Pinpoint the cell where the given text exists, returning its (x, y) midpoint coordinate. 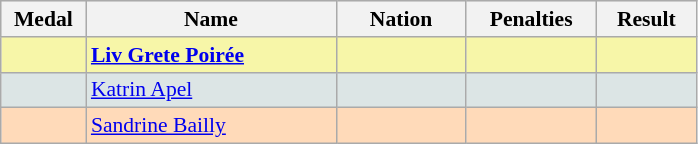
Sandrine Bailly (211, 126)
Penalties (531, 19)
Name (211, 19)
Katrin Apel (211, 90)
Medal (44, 19)
Liv Grete Poirée (211, 55)
Result (646, 19)
Nation (401, 19)
